Pinpoint the cell where the given text exists, returning its (x, y) midpoint coordinate. 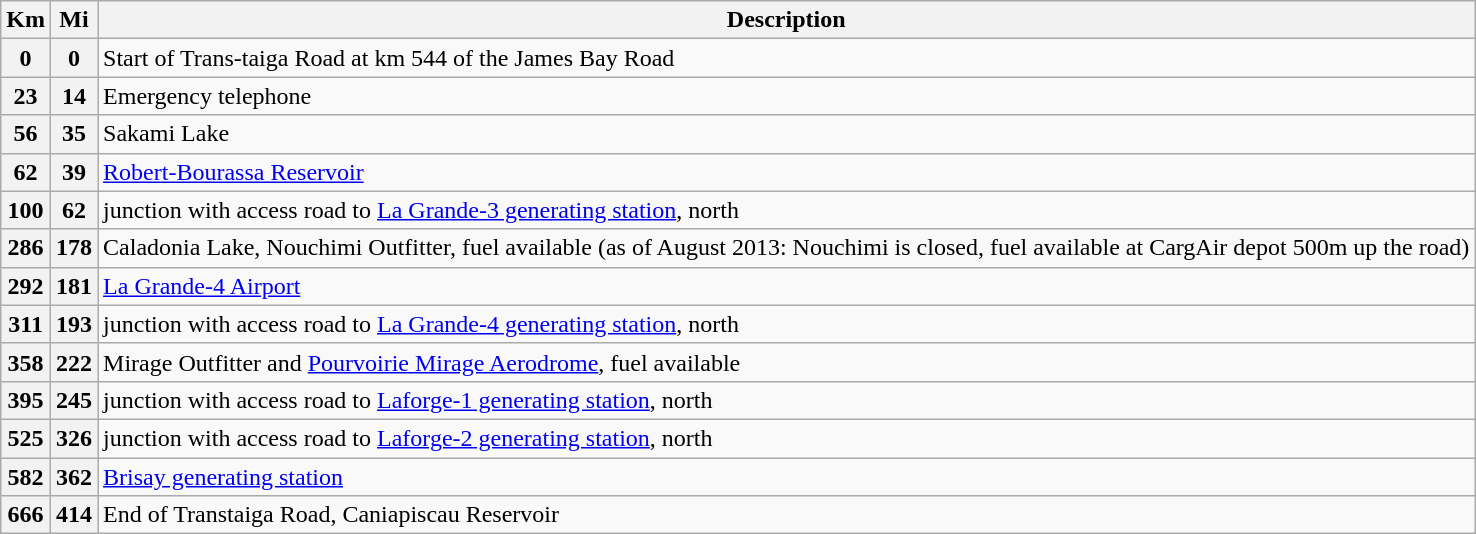
525 (26, 438)
Description (786, 20)
Sakami Lake (786, 134)
14 (74, 96)
414 (74, 515)
junction with access road to Laforge-1 generating station, north (786, 400)
35 (74, 134)
End of Transtaiga Road, Caniapiscau Reservoir (786, 515)
311 (26, 324)
La Grande-4 Airport (786, 286)
395 (26, 400)
39 (74, 172)
Robert-Bourassa Reservoir (786, 172)
326 (74, 438)
358 (26, 362)
286 (26, 248)
582 (26, 477)
junction with access road to Laforge-2 generating station, north (786, 438)
666 (26, 515)
Emergency telephone (786, 96)
junction with access road to La Grande-4 generating station, north (786, 324)
Brisay generating station (786, 477)
181 (74, 286)
Km (26, 20)
222 (74, 362)
193 (74, 324)
362 (74, 477)
56 (26, 134)
23 (26, 96)
245 (74, 400)
junction with access road to La Grande-3 generating station, north (786, 210)
292 (26, 286)
Mirage Outfitter and Pourvoirie Mirage Aerodrome, fuel available (786, 362)
Start of Trans-taiga Road at km 544 of the James Bay Road (786, 58)
Caladonia Lake, Nouchimi Outfitter, fuel available (as of August 2013: Nouchimi is closed, fuel available at CargAir depot 500m up the road) (786, 248)
100 (26, 210)
178 (74, 248)
Mi (74, 20)
